Pinpoint the cell where the given text exists, returning its [x, y] midpoint coordinate. 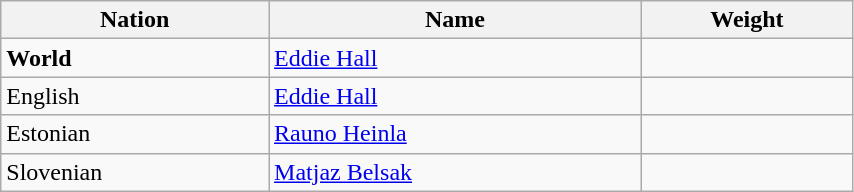
World [135, 58]
Name [456, 20]
Matjaz Belsak [456, 172]
English [135, 96]
Rauno Heinla [456, 134]
Slovenian [135, 172]
Weight [746, 20]
Estonian [135, 134]
Nation [135, 20]
